Identify which cell holds the provided text, then report its [X, Y] central coordinate. 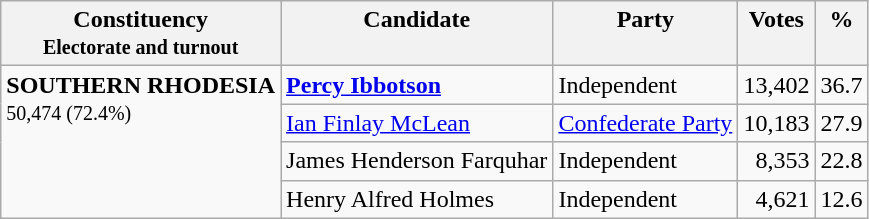
SOUTHERN RHODESIA50,474 (72.4%) [141, 142]
4,621 [776, 199]
Ian Finlay McLean [417, 123]
Votes [776, 34]
12.6 [842, 199]
Candidate [417, 34]
Party [646, 34]
James Henderson Farquhar [417, 161]
ConstituencyElectorate and turnout [141, 34]
% [842, 34]
8,353 [776, 161]
22.8 [842, 161]
Confederate Party [646, 123]
10,183 [776, 123]
Percy Ibbotson [417, 85]
27.9 [842, 123]
36.7 [842, 85]
Henry Alfred Holmes [417, 199]
13,402 [776, 85]
